Locate the cell with the specified text and output its (X, Y) center coordinate. 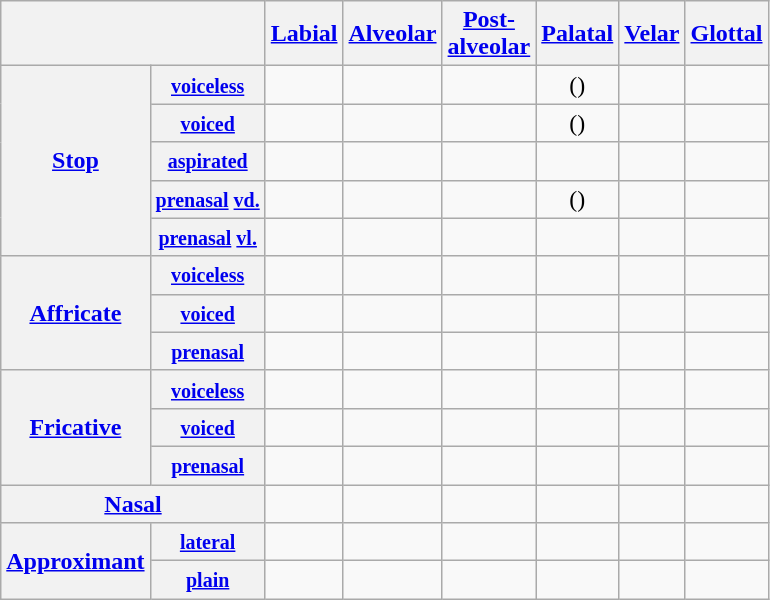
Fricative (76, 427)
Approximant (76, 561)
Glottal (726, 34)
Post-alveolar (489, 34)
Palatal (578, 34)
Stop (76, 161)
Alveolar (392, 34)
Velar (652, 34)
Affricate (76, 313)
aspirated (208, 161)
lateral (208, 542)
Labial (304, 34)
Nasal (133, 503)
plain (208, 580)
prenasal vd. (208, 199)
prenasal vl. (208, 237)
